Search for the cell housing the specified text and yield its (X, Y) center coordinate. 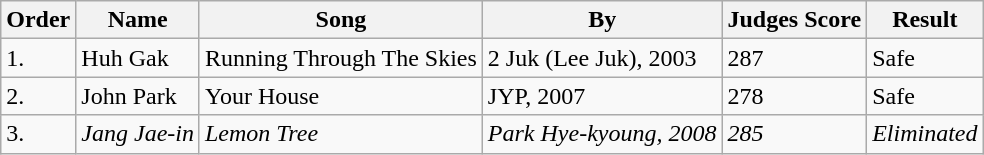
Your House (340, 96)
Song (340, 20)
3. (38, 134)
1. (38, 58)
2 Juk (Lee Juk), 2003 (602, 58)
By (602, 20)
Name (138, 20)
Judges Score (794, 20)
Eliminated (925, 134)
JYP, 2007 (602, 96)
Result (925, 20)
Lemon Tree (340, 134)
Running Through The Skies (340, 58)
Jang Jae-in (138, 134)
John Park (138, 96)
2. (38, 96)
Park Hye-kyoung, 2008 (602, 134)
Huh Gak (138, 58)
278 (794, 96)
287 (794, 58)
285 (794, 134)
Order (38, 20)
